Pinpoint the cell where the given text exists, returning its [x, y] midpoint coordinate. 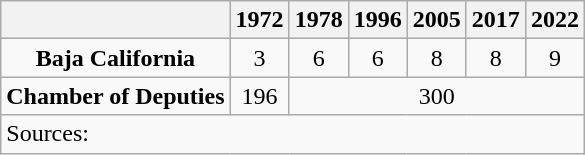
Sources: [293, 134]
1996 [378, 20]
300 [436, 96]
196 [260, 96]
Chamber of Deputies [116, 96]
2017 [496, 20]
1978 [318, 20]
1972 [260, 20]
2022 [554, 20]
3 [260, 58]
9 [554, 58]
2005 [436, 20]
Baja California [116, 58]
